Provide the [x, y] coordinate of the cell's center where the given text is located.  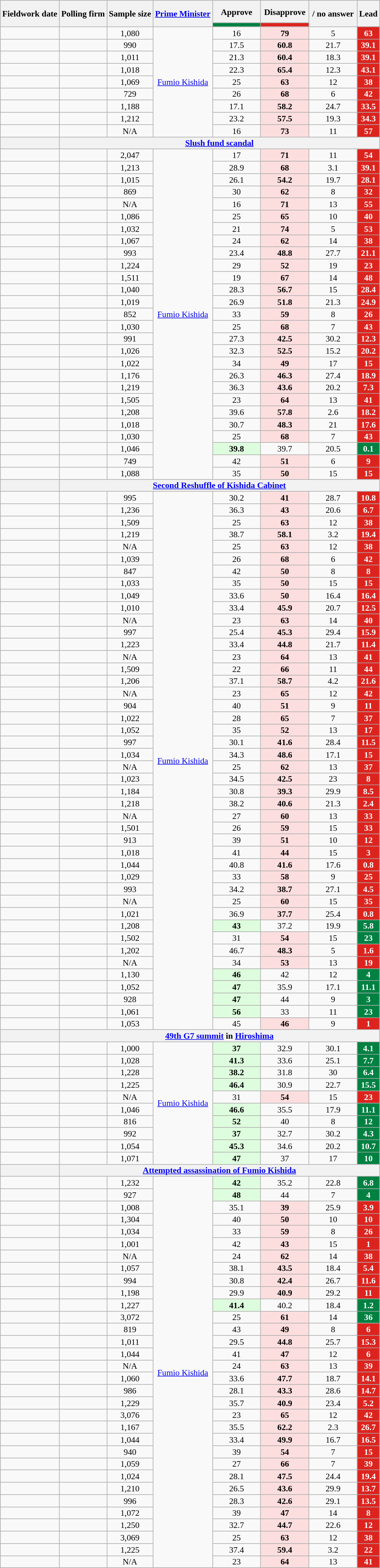
7.3 [368, 387]
36.9 [237, 913]
6.4 [368, 1073]
12.5 [368, 608]
8.5 [368, 791]
32 [368, 192]
43.1 [368, 70]
1,057 [130, 1269]
6.8 [368, 1183]
1,026 [130, 351]
3,076 [130, 1415]
1,229 [130, 1403]
29.5 [237, 1342]
904 [130, 706]
0.1 [368, 449]
1,071 [130, 1159]
25.7 [333, 1342]
42.6 [285, 1500]
15.9 [368, 632]
51.8 [285, 302]
729 [130, 94]
990 [130, 45]
43.5 [285, 1269]
35.1 [237, 1207]
7.7 [368, 1060]
1,212 [130, 119]
24.9 [368, 302]
10.7 [368, 1146]
1,059 [130, 1464]
1,505 [130, 400]
34.5 [237, 779]
45.9 [285, 608]
39.8 [237, 449]
869 [130, 192]
29.2 [333, 1293]
26.9 [237, 302]
1,000 [130, 1048]
54.2 [285, 180]
15.2 [333, 351]
67 [285, 277]
Fieldwork date [30, 13]
4.1 [368, 1048]
56 [237, 1012]
24.7 [333, 106]
14.7 [368, 1390]
29 [237, 266]
1,028 [130, 1060]
17.5 [237, 45]
32.9 [285, 1048]
14.1 [368, 1379]
22.6 [333, 1526]
16.7 [333, 1440]
10.8 [368, 498]
62.2 [285, 1427]
1,015 [130, 180]
43.3 [285, 1390]
28 [237, 718]
34.2 [237, 889]
29.4 [333, 632]
18.9 [368, 376]
28.7 [333, 498]
1,040 [130, 290]
1,019 [130, 302]
991 [130, 339]
11.4 [368, 644]
1,010 [130, 608]
11.5 [368, 743]
46.3 [285, 376]
39.6 [237, 412]
996 [130, 1500]
Polling firm [83, 13]
28.6 [333, 1390]
32.3 [237, 351]
42.4 [285, 1280]
1,232 [130, 1183]
5.2 [368, 1403]
21.6 [368, 681]
37.1 [237, 681]
Second Reshuffle of Kishida Cabinet [220, 486]
1,130 [130, 975]
1,176 [130, 376]
3.1 [333, 167]
819 [130, 1330]
20.5 [333, 449]
995 [130, 498]
45 [237, 1023]
40.6 [285, 803]
3.9 [368, 1207]
13.7 [368, 1489]
49th G7 summit in Hiroshima [220, 1036]
74 [285, 229]
5.8 [368, 926]
994 [130, 1280]
1,511 [130, 277]
46.4 [237, 1085]
25.9 [333, 1207]
22.3 [237, 70]
847 [130, 571]
79 [285, 33]
48.8 [285, 253]
816 [130, 1122]
1,069 [130, 82]
/ no answer [333, 13]
Lead [368, 13]
5.4 [368, 1269]
Sample size [130, 13]
21.1 [368, 253]
15.3 [368, 1342]
41.4 [237, 1305]
3,069 [130, 1537]
913 [130, 840]
30.7 [237, 424]
1,021 [130, 913]
20.7 [333, 608]
56.7 [285, 290]
1,061 [130, 1012]
35.9 [285, 987]
58 [285, 877]
34.6 [285, 1146]
35.2 [285, 1183]
19.9 [333, 926]
Slush fund scandal [220, 143]
992 [130, 1134]
1,210 [130, 1489]
749 [130, 461]
47.7 [285, 1379]
18.3 [333, 57]
33.5 [368, 106]
2,047 [130, 156]
18.2 [368, 412]
1,223 [130, 644]
60.4 [285, 57]
4.3 [368, 1134]
37.2 [285, 926]
1,001 [130, 1244]
61 [285, 1317]
1,502 [130, 938]
58.1 [285, 534]
1,228 [130, 1073]
19.7 [333, 180]
19.3 [333, 119]
29.1 [333, 1500]
58.2 [285, 106]
1.6 [368, 950]
11.6 [368, 1280]
40.2 [285, 1305]
22.7 [333, 1085]
28.9 [237, 167]
1,049 [130, 596]
986 [130, 1390]
1,184 [130, 791]
1.2 [368, 1305]
18.7 [333, 1379]
1,250 [130, 1526]
73 [285, 130]
1,008 [130, 1207]
44.7 [285, 1526]
1,088 [130, 473]
57.8 [285, 412]
55 [368, 204]
1,023 [130, 779]
3,072 [130, 1317]
40.8 [237, 865]
16.5 [368, 1440]
39.7 [285, 449]
37.7 [285, 913]
27.1 [333, 889]
57.5 [285, 119]
27.3 [237, 339]
24.4 [333, 1476]
1,039 [130, 559]
Attempted assassination of Fumio Kishida [220, 1170]
27.4 [333, 376]
4.2 [333, 681]
1,054 [130, 1146]
47.5 [285, 1476]
2.3 [333, 1427]
59.4 [285, 1550]
23.2 [237, 119]
25.1 [333, 1060]
1,218 [130, 803]
22.8 [333, 1183]
13.5 [368, 1500]
1,072 [130, 1513]
1,236 [130, 510]
1,167 [130, 1427]
927 [130, 1195]
4.5 [368, 889]
41.3 [237, 1060]
20.6 [333, 510]
46.7 [237, 950]
57 [368, 130]
30.9 [285, 1085]
49.9 [285, 1440]
1,213 [130, 167]
39.3 [285, 791]
27.7 [333, 253]
1,067 [130, 241]
1,080 [130, 33]
Prime Minister [183, 13]
1,032 [130, 229]
15.5 [368, 1085]
2.6 [333, 412]
940 [130, 1452]
2.4 [368, 803]
35.7 [237, 1403]
31.8 [285, 1073]
60.8 [285, 45]
1,053 [130, 1023]
38.1 [237, 1269]
17.9 [333, 1109]
1,029 [130, 877]
1,224 [130, 266]
65.4 [285, 70]
58.7 [285, 681]
52.5 [285, 351]
1,206 [130, 681]
1,227 [130, 1305]
Approve [237, 12]
36 [368, 1317]
1,188 [130, 106]
1,198 [130, 1293]
48.6 [285, 755]
46.6 [237, 1109]
1,202 [130, 950]
26.3 [237, 376]
Disapprove [285, 12]
6.7 [368, 510]
26.1 [237, 180]
37.4 [237, 1550]
928 [130, 999]
1,033 [130, 583]
26.5 [237, 1489]
1,024 [130, 1476]
1,060 [130, 1379]
1,501 [130, 828]
1,086 [130, 216]
1,304 [130, 1219]
852 [130, 314]
